Scan for the cell matching the given text and deliver its (X, Y) coordinate at center. 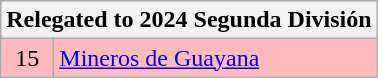
15 (28, 58)
Relegated to 2024 Segunda División (189, 20)
Mineros de Guayana (216, 58)
